Return (x, y) of the center of cell containing provided text 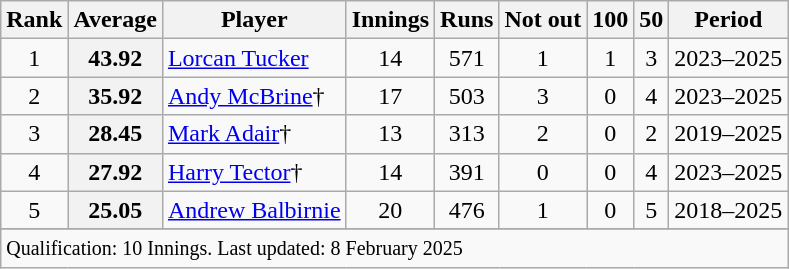
17 (390, 96)
Innings (390, 20)
43.92 (116, 58)
Mark Adair† (254, 134)
Not out (543, 20)
2018–2025 (728, 210)
100 (610, 20)
Rank (34, 20)
391 (467, 172)
571 (467, 58)
503 (467, 96)
25.05 (116, 210)
50 (652, 20)
Player (254, 20)
2019–2025 (728, 134)
35.92 (116, 96)
Qualification: 10 Innings. Last updated: 8 February 2025 (394, 248)
Andy McBrine† (254, 96)
27.92 (116, 172)
313 (467, 134)
476 (467, 210)
Average (116, 20)
13 (390, 134)
Runs (467, 20)
Andrew Balbirnie (254, 210)
Harry Tector† (254, 172)
20 (390, 210)
28.45 (116, 134)
Period (728, 20)
Lorcan Tucker (254, 58)
